Output the [x, y] coordinate of the center of the cell containing the given text.  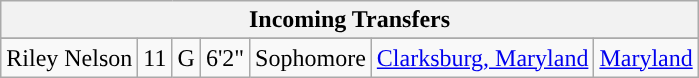
G [186, 58]
Incoming Transfers [350, 20]
Riley Nelson [70, 58]
Maryland [646, 58]
Sophomore [311, 58]
6'2" [224, 58]
Clarksburg, Maryland [482, 58]
11 [155, 58]
